For the text-containing cell, return its midpoint in [x, y] coordinate format. 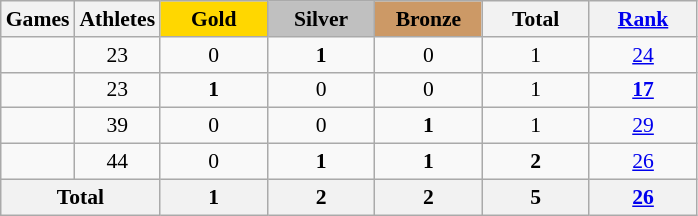
Bronze [428, 19]
44 [117, 162]
Rank [642, 19]
29 [642, 126]
Gold [214, 19]
24 [642, 55]
Athletes [117, 19]
5 [536, 197]
39 [117, 126]
Games [38, 19]
Silver [320, 19]
17 [642, 90]
